Scan for the cell matching the given text and deliver its [x, y] coordinate at center. 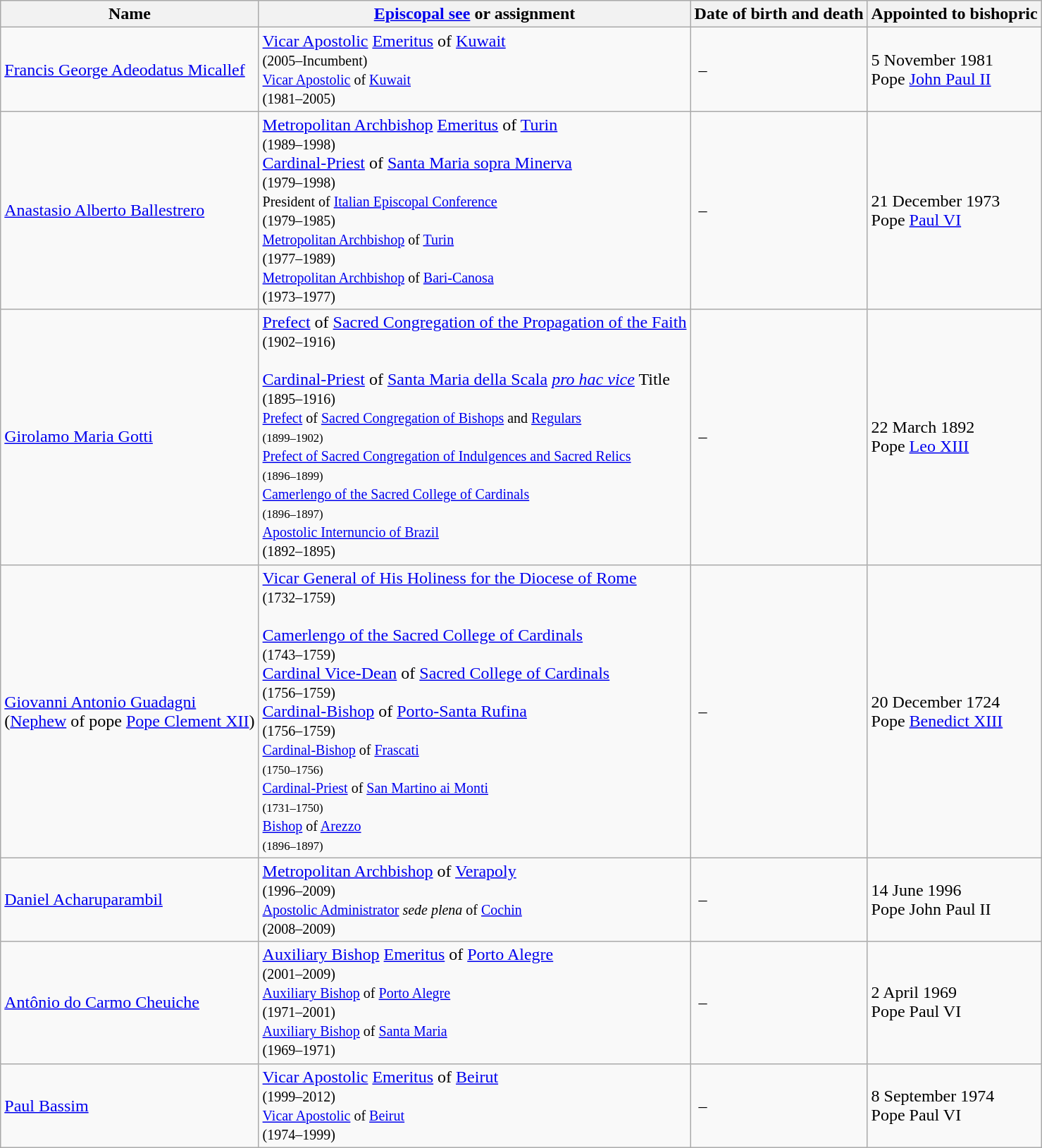
Francis George Adeodatus Micallef [130, 69]
20 December 1724Pope Benedict XIII [954, 711]
Metropolitan Archbishop of Verapoly(1996–2009) Apostolic Administrator sede plena of Cochin(2008–2009) [475, 899]
5 November 1981Pope John Paul II [954, 69]
Name [130, 14]
Girolamo Maria Gotti [130, 437]
14 June 1996Pope John Paul II [954, 899]
Appointed to bishopric [954, 14]
Giovanni Antonio Guadagni(Nephew of pope Pope Clement XII) [130, 711]
Antônio do Carmo Cheuiche [130, 1002]
Auxiliary Bishop Emeritus of Porto Alegre(2001–2009) Auxiliary Bishop of Porto Alegre(1971–2001) Auxiliary Bishop of Santa Maria(1969–1971) [475, 1002]
2 April 1969Pope Paul VI [954, 1002]
Date of birth and death [779, 14]
21 December 1973Pope Paul VI [954, 210]
8 September 1974Pope Paul VI [954, 1105]
Vicar Apostolic Emeritus of Beirut(1999–2012) Vicar Apostolic of Beirut(1974–1999) [475, 1105]
22 March 1892Pope Leo XIII [954, 437]
Episcopal see or assignment [475, 14]
Paul Bassim [130, 1105]
Daniel Acharuparambil [130, 899]
Vicar Apostolic Emeritus of Kuwait(2005–Incumbent) Vicar Apostolic of Kuwait(1981–2005) [475, 69]
Anastasio Alberto Ballestrero [130, 210]
